Pinpoint the cell where the given text exists, returning its [X, Y] midpoint coordinate. 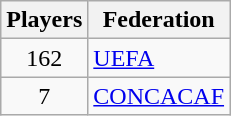
Federation [159, 20]
7 [44, 96]
162 [44, 58]
UEFA [159, 58]
Players [44, 20]
CONCACAF [159, 96]
